Pinpoint the cell where the given text exists, returning its [x, y] midpoint coordinate. 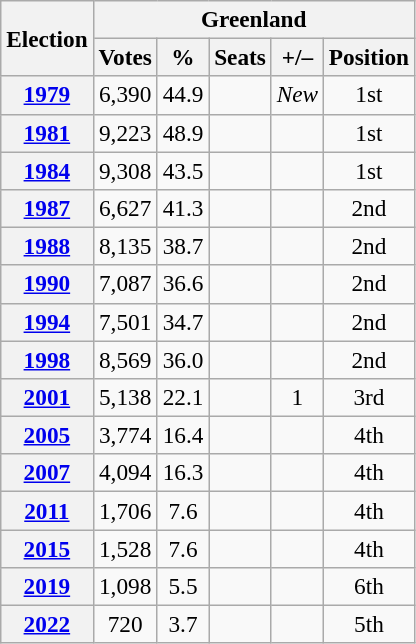
2001 [47, 397]
4,094 [125, 473]
6,390 [125, 95]
1 [297, 397]
720 [125, 624]
22.1 [183, 397]
5.5 [183, 586]
1990 [47, 284]
44.9 [183, 95]
36.0 [183, 359]
1987 [47, 208]
1,098 [125, 586]
Votes [125, 57]
% [183, 57]
Greenland [254, 19]
16.4 [183, 435]
9,223 [125, 133]
2019 [47, 586]
43.5 [183, 170]
38.7 [183, 246]
5,138 [125, 397]
+/– [297, 57]
1,706 [125, 510]
Election [47, 38]
41.3 [183, 208]
3.7 [183, 624]
34.7 [183, 322]
8,569 [125, 359]
7,087 [125, 284]
3,774 [125, 435]
1,528 [125, 548]
1988 [47, 246]
1979 [47, 95]
2011 [47, 510]
16.3 [183, 473]
1984 [47, 170]
2005 [47, 435]
6,627 [125, 208]
7,501 [125, 322]
2015 [47, 548]
1998 [47, 359]
6th [368, 586]
48.9 [183, 133]
2007 [47, 473]
9,308 [125, 170]
5th [368, 624]
Seats [240, 57]
3rd [368, 397]
Position [368, 57]
8,135 [125, 246]
New [297, 95]
36.6 [183, 284]
1981 [47, 133]
1994 [47, 322]
2022 [47, 624]
